Detect which cell encompasses the target text, then output its [X, Y] center coordinate. 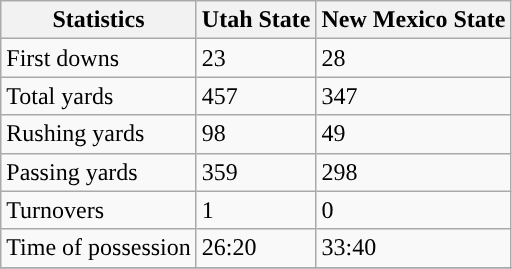
28 [414, 58]
First downs [99, 58]
23 [256, 58]
457 [256, 96]
New Mexico State [414, 20]
298 [414, 172]
33:40 [414, 248]
347 [414, 96]
Turnovers [99, 210]
359 [256, 172]
Time of possession [99, 248]
1 [256, 210]
49 [414, 134]
98 [256, 134]
Utah State [256, 20]
0 [414, 210]
Rushing yards [99, 134]
26:20 [256, 248]
Total yards [99, 96]
Statistics [99, 20]
Passing yards [99, 172]
